Extract the (x, y) coordinate from the center of the cell holding the provided text.  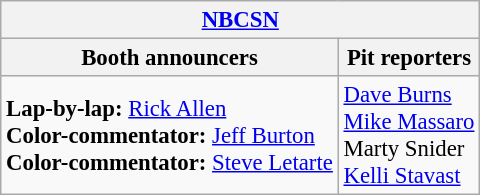
NBCSN (240, 20)
Booth announcers (170, 58)
Lap-by-lap: Rick AllenColor-commentator: Jeff BurtonColor-commentator: Steve Letarte (170, 136)
Pit reporters (409, 58)
Dave BurnsMike MassaroMarty SniderKelli Stavast (409, 136)
